For the text-containing cell, return its midpoint in [X, Y] coordinate format. 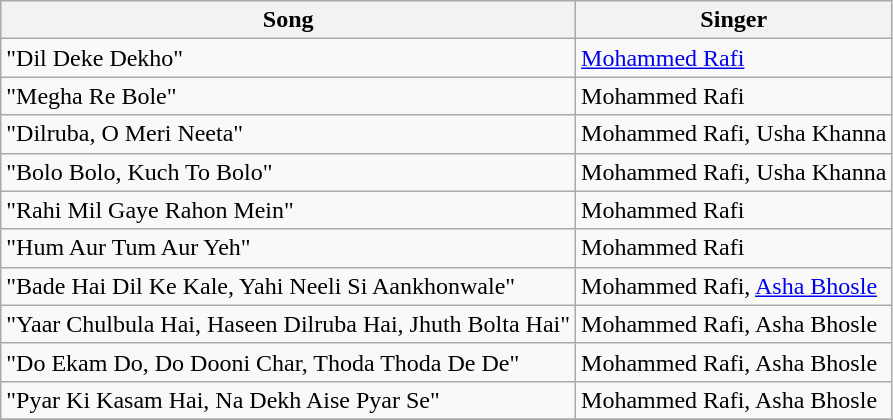
"Pyar Ki Kasam Hai, Na Dekh Aise Pyar Se" [288, 400]
"Yaar Chulbula Hai, Haseen Dilruba Hai, Jhuth Bolta Hai" [288, 324]
"Hum Aur Tum Aur Yeh" [288, 248]
"Dilruba, O Meri Neeta" [288, 134]
Singer [734, 20]
"Rahi Mil Gaye Rahon Mein" [288, 210]
"Do Ekam Do, Do Dooni Char, Thoda Thoda De De" [288, 362]
"Bade Hai Dil Ke Kale, Yahi Neeli Si Aankhonwale" [288, 286]
"Megha Re Bole" [288, 96]
Song [288, 20]
"Bolo Bolo, Kuch To Bolo" [288, 172]
"Dil Deke Dekho" [288, 58]
